Output the (X, Y) coordinate of the center of the cell containing the given text.  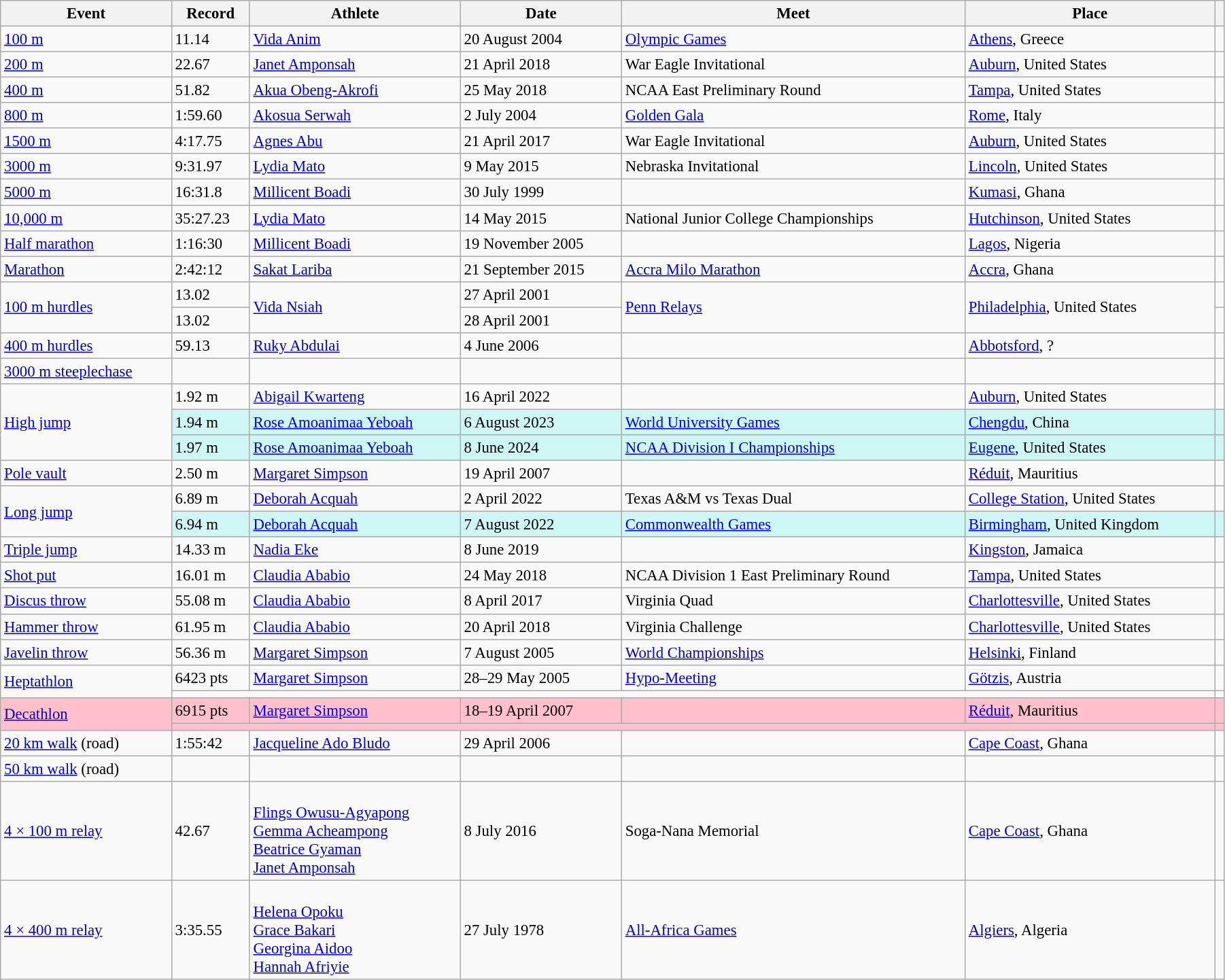
59.13 (211, 346)
Pole vault (86, 474)
20 August 2004 (541, 39)
Javelin throw (86, 652)
8 April 2017 (541, 601)
1.92 m (211, 397)
Accra Milo Marathon (793, 269)
Birmingham, United Kingdom (1090, 525)
Akua Obeng-Akrofi (355, 90)
Akosua Serwah (355, 116)
Discus throw (86, 601)
4:17.75 (211, 141)
2 July 2004 (541, 116)
Meet (793, 14)
28–29 May 2005 (541, 678)
Chengdu, China (1090, 422)
18–19 April 2007 (541, 711)
400 m (86, 90)
14 May 2015 (541, 218)
55.08 m (211, 601)
9:31.97 (211, 167)
NCAA East Preliminary Round (793, 90)
Sakat Lariba (355, 269)
Janet Amponsah (355, 65)
21 April 2017 (541, 141)
3:35.55 (211, 930)
Hammer throw (86, 627)
Flings Owusu-AgyapongGemma AcheampongBeatrice GyamanJanet Amponsah (355, 831)
Soga-Nana Memorial (793, 831)
Jacqueline Ado Bludo (355, 743)
27 July 1978 (541, 930)
200 m (86, 65)
30 July 1999 (541, 192)
Nadia Eke (355, 550)
NCAA Division 1 East Preliminary Round (793, 576)
4 June 2006 (541, 346)
Athlete (355, 14)
61.95 m (211, 627)
21 April 2018 (541, 65)
Lagos, Nigeria (1090, 243)
16.01 m (211, 576)
Philadelphia, United States (1090, 307)
6.94 m (211, 525)
14.33 m (211, 550)
Vida Nsiah (355, 307)
51.82 (211, 90)
NCAA Division I Championships (793, 448)
Abigail Kwarteng (355, 397)
2 April 2022 (541, 499)
Half marathon (86, 243)
6915 pts (211, 711)
16 April 2022 (541, 397)
800 m (86, 116)
Heptathlon (86, 681)
3000 m steeplechase (86, 371)
Nebraska Invitational (793, 167)
1.94 m (211, 422)
Commonwealth Games (793, 525)
Shot put (86, 576)
College Station, United States (1090, 499)
19 April 2007 (541, 474)
100 m hurdles (86, 307)
400 m hurdles (86, 346)
20 April 2018 (541, 627)
29 April 2006 (541, 743)
6 August 2023 (541, 422)
7 August 2022 (541, 525)
24 May 2018 (541, 576)
8 June 2024 (541, 448)
Helena OpokuGrace BakariGeorgina AidooHannah Afriyie (355, 930)
5000 m (86, 192)
Olympic Games (793, 39)
2:42:12 (211, 269)
6423 pts (211, 678)
Hutchinson, United States (1090, 218)
16:31.8 (211, 192)
Lincoln, United States (1090, 167)
22.67 (211, 65)
Decathlon (86, 714)
11.14 (211, 39)
42.67 (211, 831)
8 June 2019 (541, 550)
Texas A&M vs Texas Dual (793, 499)
Agnes Abu (355, 141)
Helsinki, Finland (1090, 652)
1.97 m (211, 448)
4 × 100 m relay (86, 831)
50 km walk (road) (86, 769)
Long jump (86, 511)
1:55:42 (211, 743)
Götzis, Austria (1090, 678)
21 September 2015 (541, 269)
Vida Anim (355, 39)
Golden Gala (793, 116)
High jump (86, 423)
20 km walk (road) (86, 743)
All-Africa Games (793, 930)
Event (86, 14)
Algiers, Algeria (1090, 930)
4 × 400 m relay (86, 930)
Hypo-Meeting (793, 678)
Eugene, United States (1090, 448)
Triple jump (86, 550)
6.89 m (211, 499)
Kingston, Jamaica (1090, 550)
National Junior College Championships (793, 218)
1500 m (86, 141)
100 m (86, 39)
Abbotsford, ? (1090, 346)
10,000 m (86, 218)
9 May 2015 (541, 167)
Record (211, 14)
Penn Relays (793, 307)
Virginia Challenge (793, 627)
8 July 2016 (541, 831)
56.36 m (211, 652)
Rome, Italy (1090, 116)
Date (541, 14)
Ruky Abdulai (355, 346)
Marathon (86, 269)
27 April 2001 (541, 294)
25 May 2018 (541, 90)
Accra, Ghana (1090, 269)
Athens, Greece (1090, 39)
3000 m (86, 167)
Place (1090, 14)
35:27.23 (211, 218)
1:59.60 (211, 116)
7 August 2005 (541, 652)
19 November 2005 (541, 243)
2.50 m (211, 474)
1:16:30 (211, 243)
World University Games (793, 422)
Virginia Quad (793, 601)
28 April 2001 (541, 320)
World Championships (793, 652)
Kumasi, Ghana (1090, 192)
